For the text-containing cell, return its midpoint in (x, y) coordinate format. 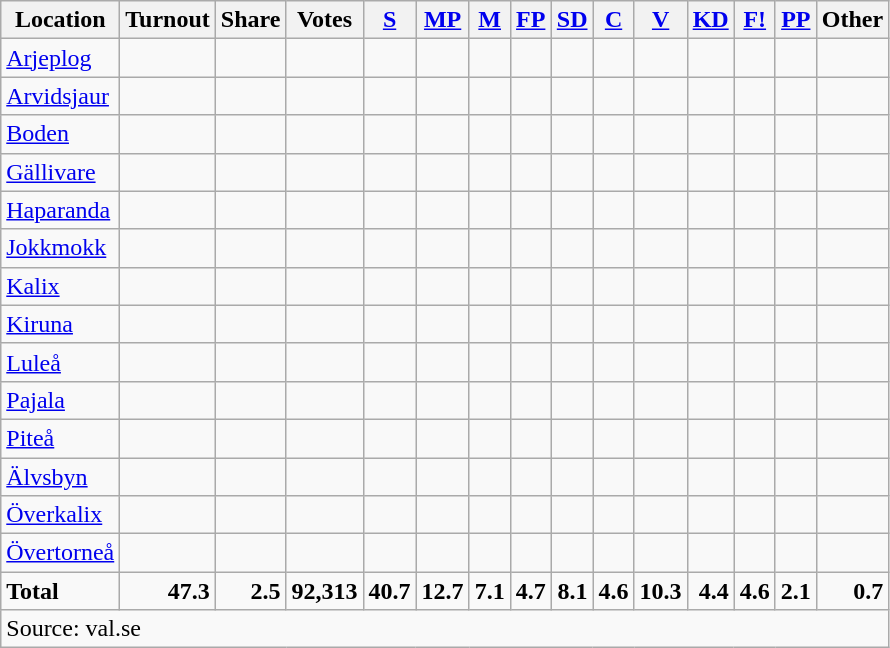
C (614, 20)
92,313 (324, 591)
KD (710, 20)
2.5 (250, 591)
0.7 (852, 591)
Älvsbyn (60, 477)
Jokkmokk (60, 248)
Boden (60, 134)
Luleå (60, 362)
Turnout (168, 20)
10.3 (660, 591)
Source: val.se (445, 629)
Share (250, 20)
Övertorneå (60, 553)
SD (572, 20)
Other (852, 20)
47.3 (168, 591)
Överkalix (60, 515)
7.1 (490, 591)
V (660, 20)
12.7 (442, 591)
PP (796, 20)
Haparanda (60, 210)
4.7 (530, 591)
F! (754, 20)
2.1 (796, 591)
Arvidsjaur (60, 96)
S (390, 20)
Arjeplog (60, 58)
MP (442, 20)
Kiruna (60, 324)
40.7 (390, 591)
Votes (324, 20)
Total (60, 591)
8.1 (572, 591)
Location (60, 20)
4.4 (710, 591)
M (490, 20)
Gällivare (60, 172)
Piteå (60, 438)
Pajala (60, 400)
FP (530, 20)
Kalix (60, 286)
